Output the (X, Y) coordinate of the center of the cell containing the given text.  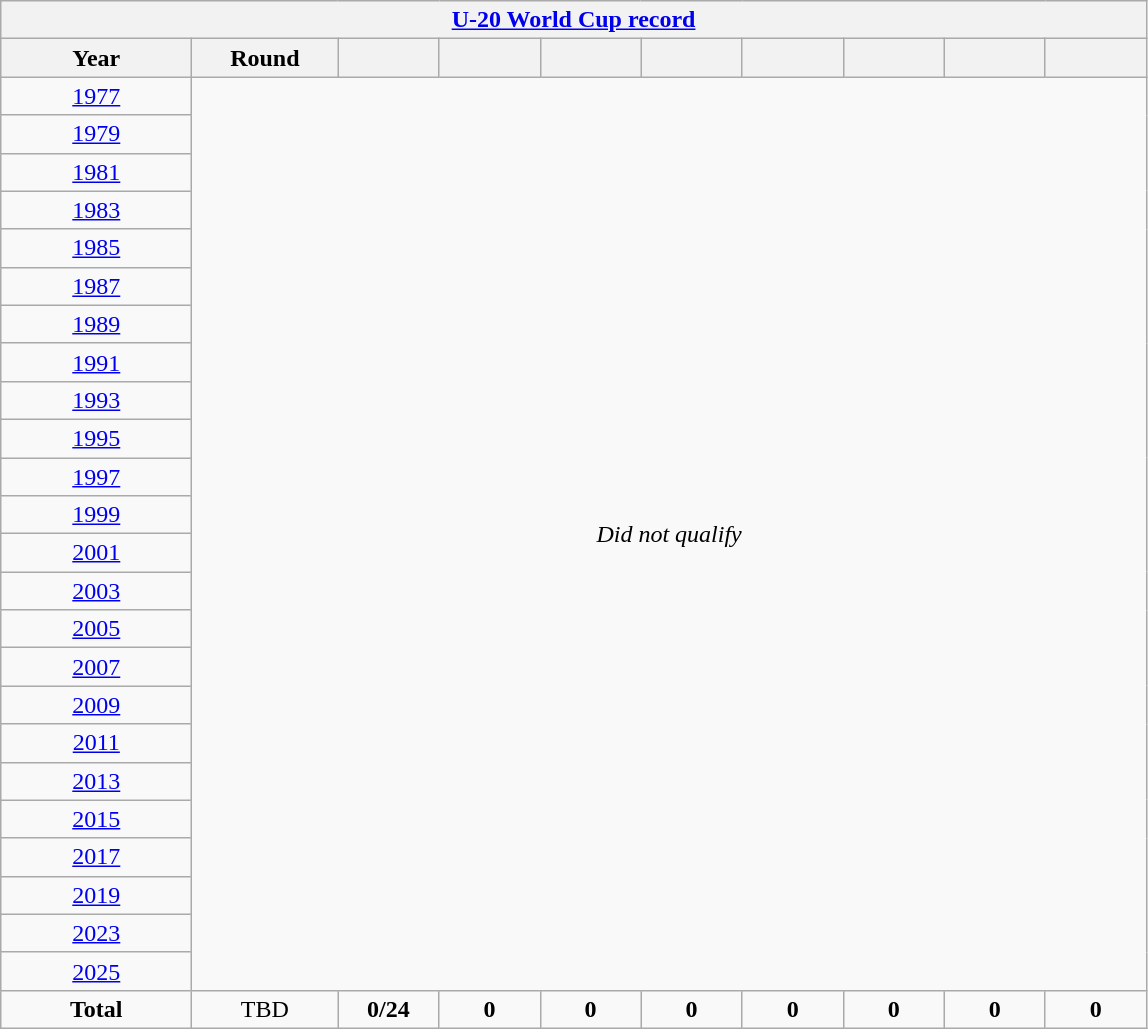
1987 (96, 286)
1981 (96, 172)
0/24 (388, 1009)
2005 (96, 629)
2023 (96, 933)
1997 (96, 477)
2025 (96, 971)
Total (96, 1009)
TBD (265, 1009)
2007 (96, 667)
1989 (96, 324)
2009 (96, 705)
1977 (96, 96)
1999 (96, 515)
2003 (96, 591)
2011 (96, 743)
Did not qualify (670, 534)
U-20 World Cup record (574, 20)
1993 (96, 400)
1983 (96, 210)
Year (96, 58)
2001 (96, 553)
2015 (96, 819)
1985 (96, 248)
1995 (96, 438)
1991 (96, 362)
Round (265, 58)
2019 (96, 895)
1979 (96, 134)
2013 (96, 781)
2017 (96, 857)
